Return the (X, Y) coordinate for the center point of the cell that contains the specified text.  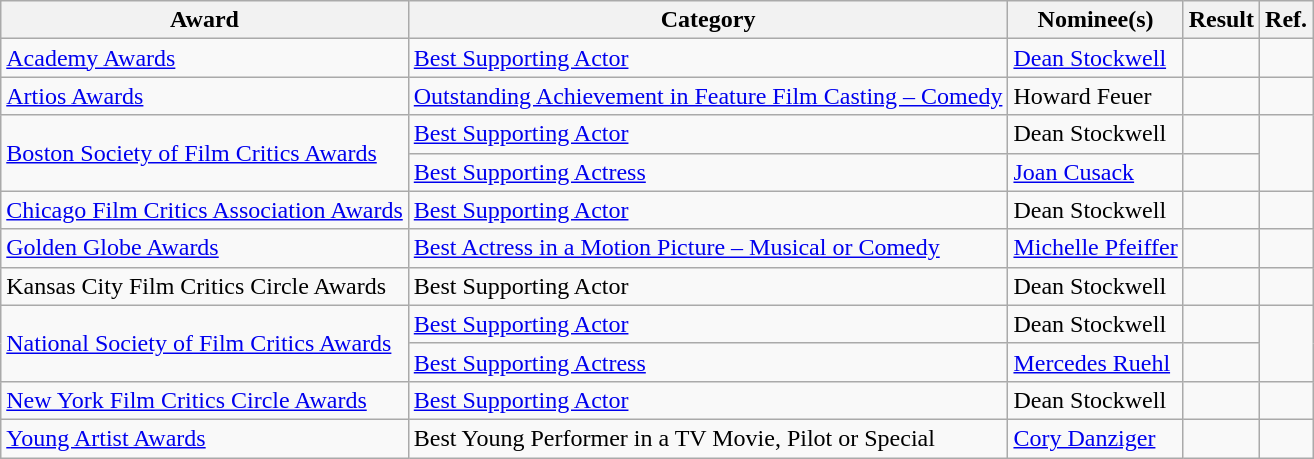
Nominee(s) (1096, 20)
Category (708, 20)
National Society of Film Critics Awards (205, 343)
Award (205, 20)
Ref. (1286, 20)
Golden Globe Awards (205, 248)
Artios Awards (205, 96)
New York Film Critics Circle Awards (205, 400)
Boston Society of Film Critics Awards (205, 153)
Young Artist Awards (205, 438)
Result (1221, 20)
Cory Danziger (1096, 438)
Academy Awards (205, 58)
Best Actress in a Motion Picture – Musical or Comedy (708, 248)
Mercedes Ruehl (1096, 362)
Best Young Performer in a TV Movie, Pilot or Special (708, 438)
Michelle Pfeiffer (1096, 248)
Kansas City Film Critics Circle Awards (205, 286)
Outstanding Achievement in Feature Film Casting – Comedy (708, 96)
Howard Feuer (1096, 96)
Chicago Film Critics Association Awards (205, 210)
Joan Cusack (1096, 172)
